Determine the (x, y) coordinate at the center of the cell enclosing the given text.  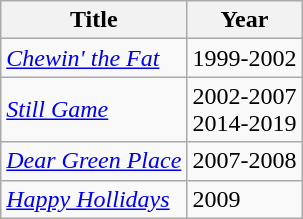
2002-20072014-2019 (244, 110)
Title (94, 20)
Happy Hollidays (94, 199)
1999-2002 (244, 58)
2007-2008 (244, 161)
Chewin' the Fat (94, 58)
Still Game (94, 110)
Dear Green Place (94, 161)
2009 (244, 199)
Year (244, 20)
